Return the (x, y) coordinate for the center point of the cell that contains the specified text.  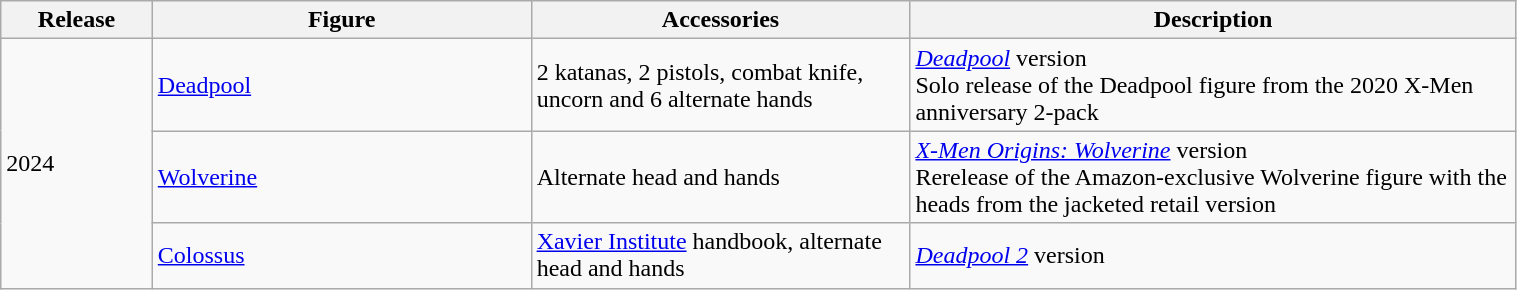
Xavier Institute handbook, alternate head and hands (720, 256)
Figure (342, 20)
Colossus (342, 256)
X-Men Origins: Wolverine versionRerelease of the Amazon-exclusive Wolverine figure with the heads from the jacketed retail version (1213, 177)
2024 (77, 164)
Release (77, 20)
Wolverine (342, 177)
Accessories (720, 20)
Alternate head and hands (720, 177)
Deadpool 2 version (1213, 256)
Deadpool versionSolo release of the Deadpool figure from the 2020 X-Men anniversary 2-pack (1213, 85)
Deadpool (342, 85)
2 katanas, 2 pistols, combat knife, uncorn and 6 alternate hands (720, 85)
Description (1213, 20)
